Return the [x, y] coordinate for the center point of the cell that contains the specified text.  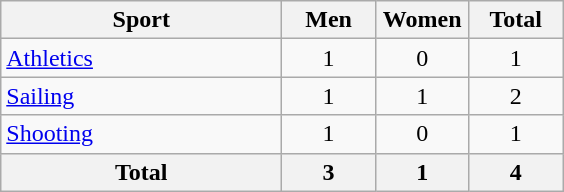
2 [516, 96]
Athletics [142, 58]
Shooting [142, 134]
Men [329, 20]
Sailing [142, 96]
Sport [142, 20]
Women [422, 20]
4 [516, 172]
3 [329, 172]
